From the cell containing the given text, extract its center point as (x, y) coordinate. 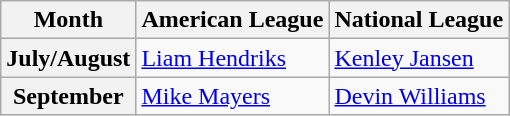
Month (68, 20)
Liam Hendriks (232, 58)
American League (232, 20)
September (68, 96)
National League (419, 20)
Devin Williams (419, 96)
Mike Mayers (232, 96)
Kenley Jansen (419, 58)
July/August (68, 58)
